Return (X, Y) of the center of cell containing provided text 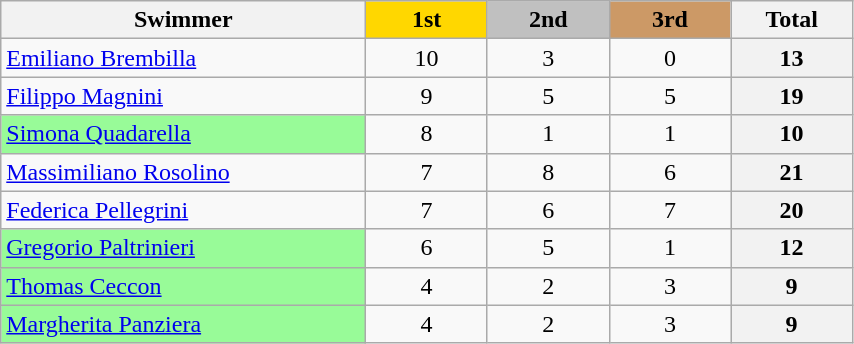
Thomas Ceccon (184, 286)
Margherita Panziera (184, 324)
Filippo Magnini (184, 96)
Gregorio Paltrinieri (184, 248)
Swimmer (184, 20)
Massimiliano Rosolino (184, 172)
Federica Pellegrini (184, 210)
19 (792, 96)
21 (792, 172)
Total (792, 20)
2nd (548, 20)
1st (427, 20)
12 (792, 248)
20 (792, 210)
0 (670, 58)
Simona Quadarella (184, 134)
Emiliano Brembilla (184, 58)
3rd (670, 20)
13 (792, 58)
